Return the (x, y) coordinate for the center point of the cell that contains the specified text.  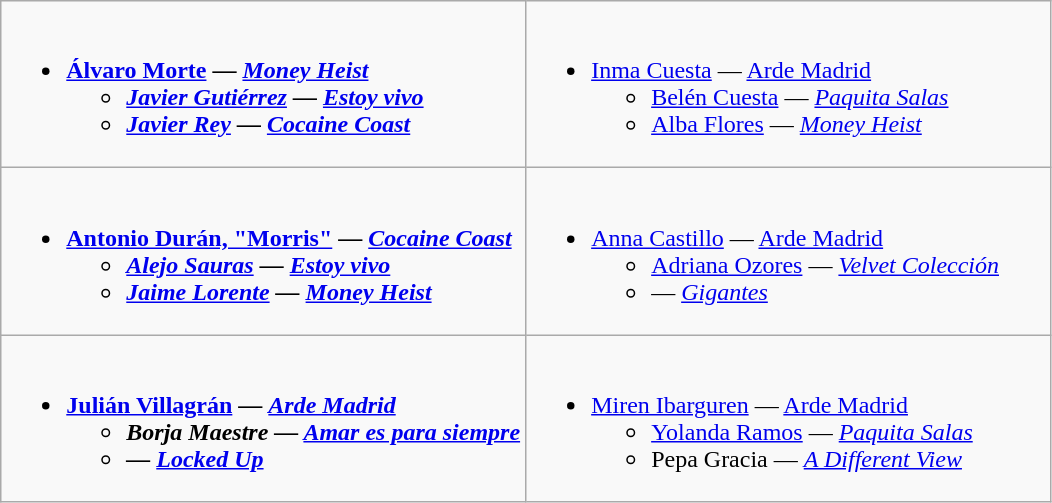
Inma Cuesta — Arde MadridBelén Cuesta — Paquita SalasAlba Flores — Money Heist (788, 84)
Antonio Durán, "Morris" — Cocaine CoastAlejo Sauras — Estoy vivoJaime Lorente — Money Heist (264, 252)
Anna Castillo — Arde MadridAdriana Ozores — Velvet Colección — Gigantes (788, 252)
Miren Ibarguren — Arde MadridYolanda Ramos — Paquita SalasPepa Gracia — A Different View (788, 418)
Julián Villagrán — Arde MadridBorja Maestre — Amar es para siempre — Locked Up (264, 418)
Álvaro Morte — Money HeistJavier Gutiérrez — Estoy vivoJavier Rey — Cocaine Coast (264, 84)
